Detect which cell encompasses the target text, then output its (X, Y) center coordinate. 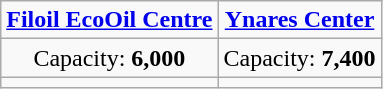
Capacity: 7,400 (300, 58)
Ynares Center (300, 20)
Capacity: 6,000 (110, 58)
Filoil EcoOil Centre (110, 20)
